Return the [x, y] coordinate for the center point of the cell that contains the specified text.  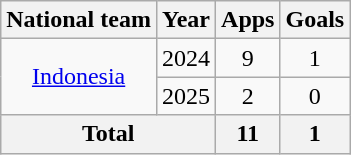
2024 [186, 58]
Apps [248, 20]
Goals [315, 20]
2 [248, 96]
Indonesia [79, 77]
0 [315, 96]
National team [79, 20]
2025 [186, 96]
9 [248, 58]
Year [186, 20]
11 [248, 134]
Total [108, 134]
